Locate the cell with the specified text and output its (X, Y) center coordinate. 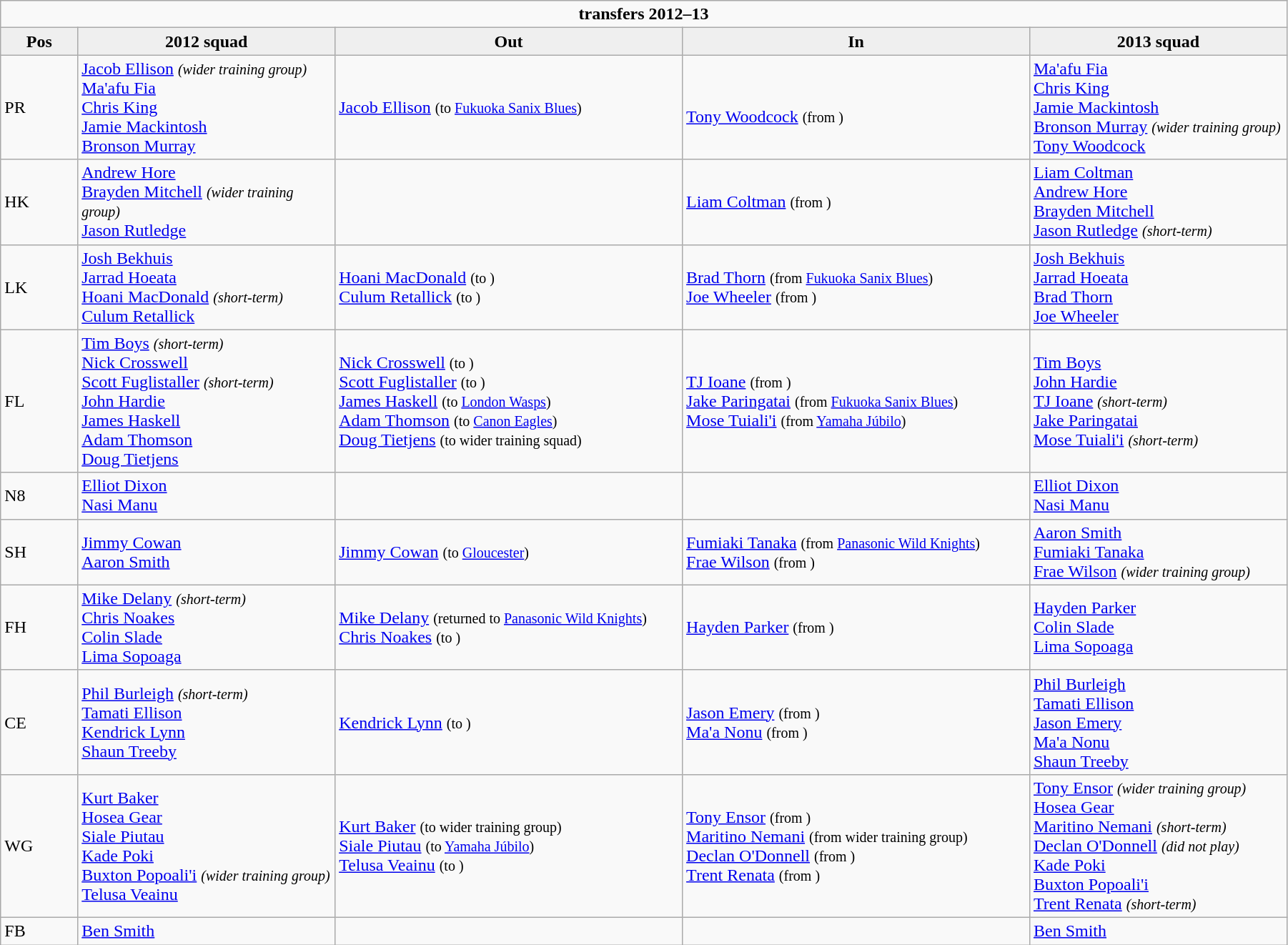
HK (39, 202)
PR (39, 107)
Kendrick Lynn (to ) (509, 722)
Phil BurleighTamati EllisonJason EmeryMa'a NonuShaun Treeby (1158, 722)
LK (39, 287)
Josh BekhuisJarrad HoeataBrad ThornJoe Wheeler (1158, 287)
Ma'afu FiaChris KingJamie MackintoshBronson Murray (wider training group)Tony Woodcock (1158, 107)
Hayden ParkerColin SladeLima Sopoaga (1158, 628)
Jason Emery (from ) Ma'a Nonu (from ) (856, 722)
Mike Delany (returned to Panasonic Wild Knights) Chris Noakes (to ) (509, 628)
Aaron SmithFumiaki TanakaFrae Wilson (wider training group) (1158, 552)
FH (39, 628)
SH (39, 552)
Brad Thorn (from Fukuoka Sanix Blues) Joe Wheeler (from ) (856, 287)
Pos (39, 41)
2012 squad (207, 41)
Kurt BakerHosea GearSiale PiutauKade PokiBuxton Popoali'i (wider training group)Telusa Veainu (207, 846)
Tony Ensor (from ) Maritino Nemani (from wider training group) Declan O'Donnell (from ) Trent Renata (from ) (856, 846)
Jimmy CowanAaron Smith (207, 552)
Fumiaki Tanaka (from Panasonic Wild Knights) Frae Wilson (from ) (856, 552)
WG (39, 846)
Kurt Baker (to wider training group) Siale Piutau (to Yamaha Júbilo) Telusa Veainu (to ) (509, 846)
Andrew HoreBrayden Mitchell (wider training group)Jason Rutledge (207, 202)
Tony Woodcock (from ) (856, 107)
TJ Ioane (from ) Jake Paringatai (from Fukuoka Sanix Blues) Mose Tuiali'i (from Yamaha Júbilo) (856, 401)
Mike Delany (short-term)Chris NoakesColin SladeLima Sopoaga (207, 628)
Jacob Ellison (to Fukuoka Sanix Blues) (509, 107)
2013 squad (1158, 41)
Tim BoysJohn HardieTJ Ioane (short-term)Jake ParingataiMose Tuiali'i (short-term) (1158, 401)
In (856, 41)
Tim Boys (short-term)Nick CrosswellScott Fuglistaller (short-term)John HardieJames HaskellAdam ThomsonDoug Tietjens (207, 401)
Jacob Ellison (wider training group)Ma'afu FiaChris KingJamie MackintoshBronson Murray (207, 107)
Hoani MacDonald (to ) Culum Retallick (to ) (509, 287)
Josh BekhuisJarrad HoeataHoani MacDonald (short-term)Culum Retallick (207, 287)
FL (39, 401)
Jimmy Cowan (to Gloucester) (509, 552)
N8 (39, 496)
FB (39, 931)
Hayden Parker (from ) (856, 628)
Nick Crosswell (to ) Scott Fuglistaller (to ) James Haskell (to London Wasps) Adam Thomson (to Canon Eagles) Doug Tietjens (to wider training squad) (509, 401)
Phil Burleigh (short-term)Tamati EllisonKendrick LynnShaun Treeby (207, 722)
transfers 2012–13 (644, 14)
CE (39, 722)
Liam Coltman (from ) (856, 202)
Liam ColtmanAndrew HoreBrayden MitchellJason Rutledge (short-term) (1158, 202)
Out (509, 41)
